From the cell containing the given text, extract its center point as (X, Y) coordinate. 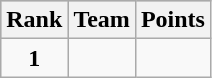
1 (34, 58)
Team (102, 20)
Points (172, 20)
Rank (34, 20)
